Capture the cell that displays the provided text and extract its [X, Y] central coordinate. 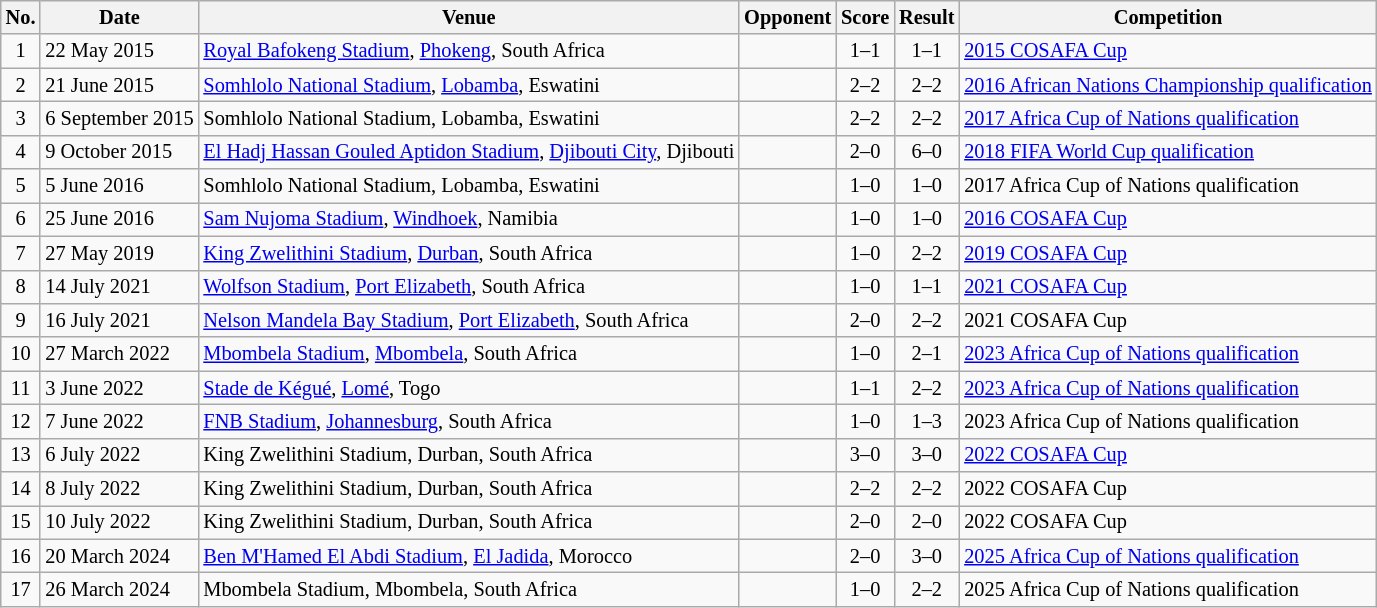
5 [21, 186]
9 [21, 320]
9 October 2015 [119, 152]
14 [21, 489]
Ben M'Hamed El Abdi Stadium, El Jadida, Morocco [468, 556]
Competition [1168, 17]
2018 FIFA World Cup qualification [1168, 152]
6 July 2022 [119, 455]
8 [21, 287]
Score [865, 17]
Opponent [788, 17]
27 May 2019 [119, 253]
2016 African Nations Championship qualification [1168, 85]
7 [21, 253]
Nelson Mandela Bay Stadium, Port Elizabeth, South Africa [468, 320]
3 [21, 118]
16 [21, 556]
Result [926, 17]
3 June 2022 [119, 388]
Royal Bafokeng Stadium, Phokeng, South Africa [468, 51]
7 June 2022 [119, 421]
2–1 [926, 354]
11 [21, 388]
17 [21, 589]
15 [21, 522]
2 [21, 85]
No. [21, 17]
20 March 2024 [119, 556]
FNB Stadium, Johannesburg, South Africa [468, 421]
10 [21, 354]
6 [21, 219]
1 [21, 51]
Sam Nujoma Stadium, Windhoek, Namibia [468, 219]
El Hadj Hassan Gouled Aptidon Stadium, Djibouti City, Djibouti [468, 152]
4 [21, 152]
2015 COSAFA Cup [1168, 51]
12 [21, 421]
6–0 [926, 152]
2016 COSAFA Cup [1168, 219]
10 July 2022 [119, 522]
1–3 [926, 421]
2019 COSAFA Cup [1168, 253]
6 September 2015 [119, 118]
14 July 2021 [119, 287]
22 May 2015 [119, 51]
26 March 2024 [119, 589]
21 June 2015 [119, 85]
Date [119, 17]
13 [21, 455]
25 June 2016 [119, 219]
Wolfson Stadium, Port Elizabeth, South Africa [468, 287]
8 July 2022 [119, 489]
27 March 2022 [119, 354]
Venue [468, 17]
5 June 2016 [119, 186]
16 July 2021 [119, 320]
Stade de Kégué, Lomé, Togo [468, 388]
